Return (x, y) of the center of cell containing provided text 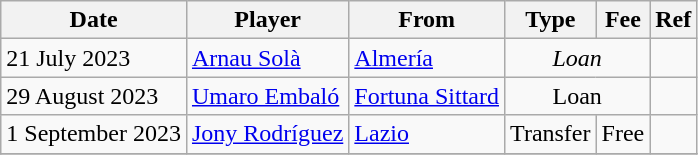
Fortuna Sittard (427, 96)
Fee (623, 20)
Lazio (427, 134)
Type (551, 20)
Transfer (551, 134)
Ref (674, 20)
From (427, 20)
1 September 2023 (94, 134)
29 August 2023 (94, 96)
Free (623, 134)
Date (94, 20)
Almería (427, 58)
Jony Rodríguez (267, 134)
Player (267, 20)
Arnau Solà (267, 58)
21 July 2023 (94, 58)
Umaro Embaló (267, 96)
